Scan for the cell matching the given text and deliver its [X, Y] coordinate at center. 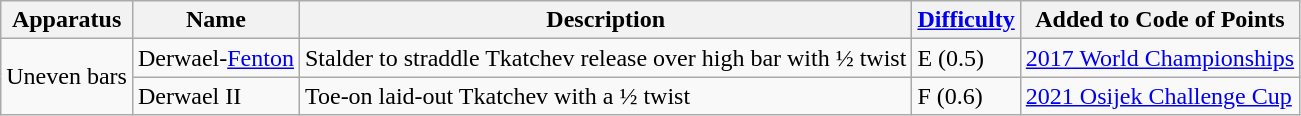
Description [605, 20]
F (0.6) [966, 96]
Toe-on laid-out Tkatchev with a ½ twist [605, 96]
Derwael II [216, 96]
2021 Osijek Challenge Cup [1160, 96]
Derwael-Fenton [216, 58]
Name [216, 20]
Uneven bars [67, 77]
2017 World Championships [1160, 58]
Added to Code of Points [1160, 20]
Apparatus [67, 20]
Difficulty [966, 20]
E (0.5) [966, 58]
Stalder to straddle Tkatchev release over high bar with ½ twist [605, 58]
